Identify which cell holds the provided text, then report its (x, y) central coordinate. 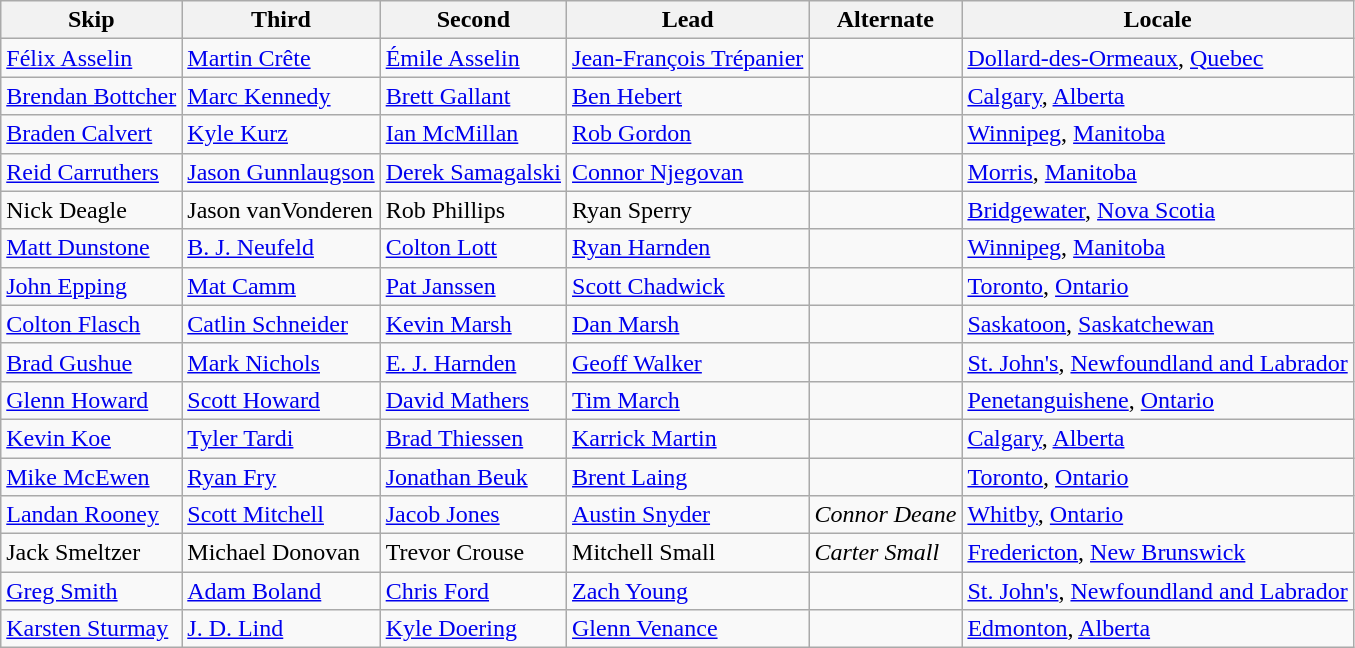
Mat Camm (281, 286)
Brad Thiessen (473, 438)
Austin Snyder (688, 515)
Alternate (886, 20)
Zach Young (688, 591)
Kyle Kurz (281, 134)
Kyle Doering (473, 629)
Brad Gushue (92, 362)
Matt Dunstone (92, 248)
Locale (1158, 20)
Trevor Crouse (473, 553)
Émile Asselin (473, 58)
Landan Rooney (92, 515)
Adam Boland (281, 591)
Jonathan Beuk (473, 477)
B. J. Neufeld (281, 248)
Saskatoon, Saskatchewan (1158, 324)
Brett Gallant (473, 96)
Scott Mitchell (281, 515)
Glenn Howard (92, 400)
Geoff Walker (688, 362)
Marc Kennedy (281, 96)
Greg Smith (92, 591)
Mike McEwen (92, 477)
Scott Howard (281, 400)
E. J. Harnden (473, 362)
Rob Phillips (473, 210)
Third (281, 20)
Ryan Fry (281, 477)
Michael Donovan (281, 553)
Jacob Jones (473, 515)
Braden Calvert (92, 134)
Connor Njegovan (688, 172)
Karsten Sturmay (92, 629)
Catlin Schneider (281, 324)
Ryan Harnden (688, 248)
Colton Lott (473, 248)
Jason vanVonderen (281, 210)
Jack Smeltzer (92, 553)
Ian McMillan (473, 134)
Skip (92, 20)
Pat Janssen (473, 286)
Dollard-des-Ormeaux, Quebec (1158, 58)
Dan Marsh (688, 324)
Reid Carruthers (92, 172)
Chris Ford (473, 591)
Carter Small (886, 553)
Fredericton, New Brunswick (1158, 553)
Penetanguishene, Ontario (1158, 400)
Jean-François Trépanier (688, 58)
Kevin Marsh (473, 324)
David Mathers (473, 400)
Colton Flasch (92, 324)
Karrick Martin (688, 438)
Derek Samagalski (473, 172)
Jason Gunnlaugson (281, 172)
Kevin Koe (92, 438)
Ben Hebert (688, 96)
Rob Gordon (688, 134)
Brent Laing (688, 477)
J. D. Lind (281, 629)
Tyler Tardi (281, 438)
Morris, Manitoba (1158, 172)
Glenn Venance (688, 629)
Félix Asselin (92, 58)
Mitchell Small (688, 553)
Bridgewater, Nova Scotia (1158, 210)
Edmonton, Alberta (1158, 629)
Ryan Sperry (688, 210)
Mark Nichols (281, 362)
Tim March (688, 400)
Martin Crête (281, 58)
Connor Deane (886, 515)
Lead (688, 20)
Scott Chadwick (688, 286)
John Epping (92, 286)
Second (473, 20)
Brendan Bottcher (92, 96)
Nick Deagle (92, 210)
Whitby, Ontario (1158, 515)
